Find where the given text appears and provide that cell's center as (x, y) coordinate. 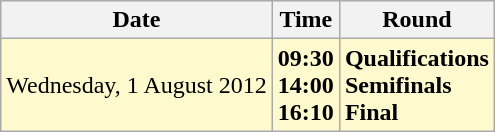
Wednesday, 1 August 2012 (137, 85)
Time (306, 20)
QualificationsSemifinalsFinal (416, 85)
Round (416, 20)
09:3014:0016:10 (306, 85)
Date (137, 20)
